Output the (X, Y) coordinate of the center of the cell containing the given text.  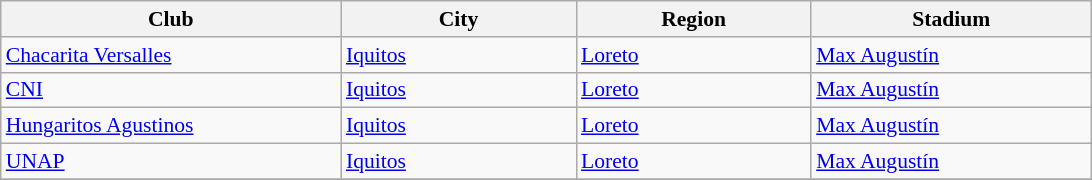
Chacarita Versalles (171, 55)
Club (171, 19)
UNAP (171, 162)
City (458, 19)
CNI (171, 90)
Region (694, 19)
Hungaritos Agustinos (171, 126)
Stadium (951, 19)
